Find where the given text appears and provide that cell's center as [X, Y] coordinate. 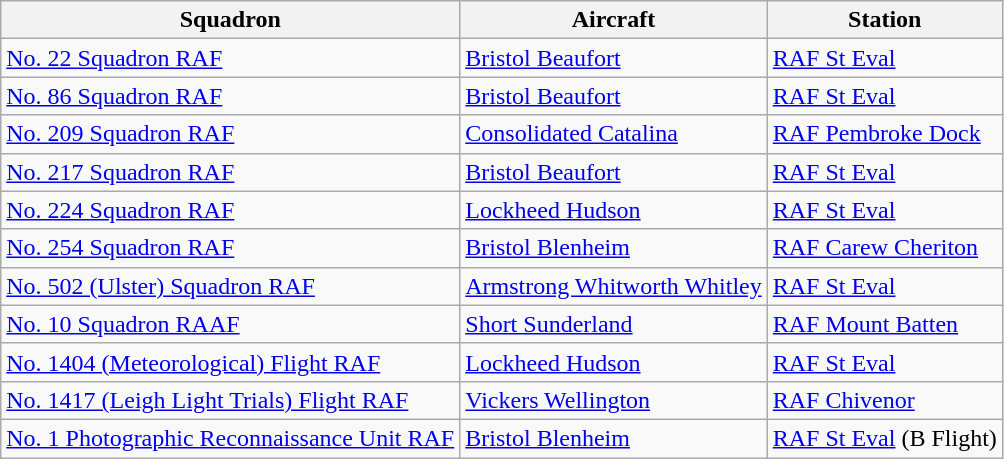
Armstrong Whitworth Whitley [614, 286]
No. 1 Photographic Reconnaissance Unit RAF [230, 438]
No. 217 Squadron RAF [230, 172]
RAF Mount Batten [884, 324]
No. 502 (Ulster) Squadron RAF [230, 286]
Aircraft [614, 20]
No. 209 Squadron RAF [230, 134]
Station [884, 20]
Squadron [230, 20]
Consolidated Catalina [614, 134]
RAF Carew Cheriton [884, 248]
Vickers Wellington [614, 400]
Short Sunderland [614, 324]
No. 22 Squadron RAF [230, 58]
No. 254 Squadron RAF [230, 248]
RAF Pembroke Dock [884, 134]
No. 10 Squadron RAAF [230, 324]
RAF Chivenor [884, 400]
No. 1417 (Leigh Light Trials) Flight RAF [230, 400]
No. 1404 (Meteorological) Flight RAF [230, 362]
RAF St Eval (B Flight) [884, 438]
No. 224 Squadron RAF [230, 210]
No. 86 Squadron RAF [230, 96]
